Extract the [x, y] coordinate from the center of the cell holding the provided text.  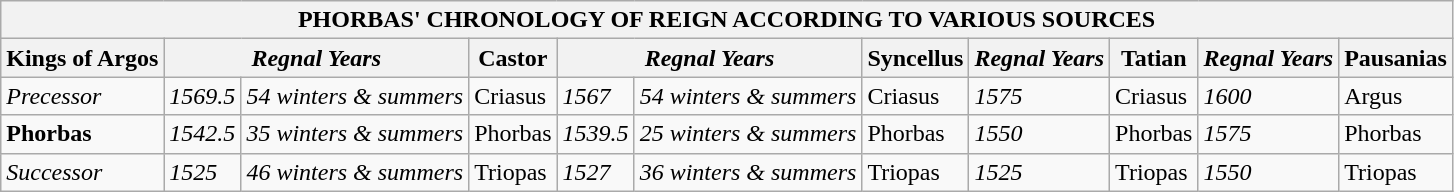
1569.5 [202, 96]
1527 [596, 172]
Syncellus [916, 58]
Precessor [82, 96]
25 winters & summers [748, 134]
PHORBAS' CHRONOLOGY OF REIGN ACCORDING TO VARIOUS SOURCES [727, 20]
1567 [596, 96]
36 winters & summers [748, 172]
Successor [82, 172]
Pausanias [1396, 58]
1539.5 [596, 134]
Argus [1396, 96]
Kings of Argos [82, 58]
Castor [513, 58]
1542.5 [202, 134]
1600 [1268, 96]
Tatian [1154, 58]
35 winters & summers [355, 134]
46 winters & summers [355, 172]
